Identify which cell holds the provided text, then report its (X, Y) central coordinate. 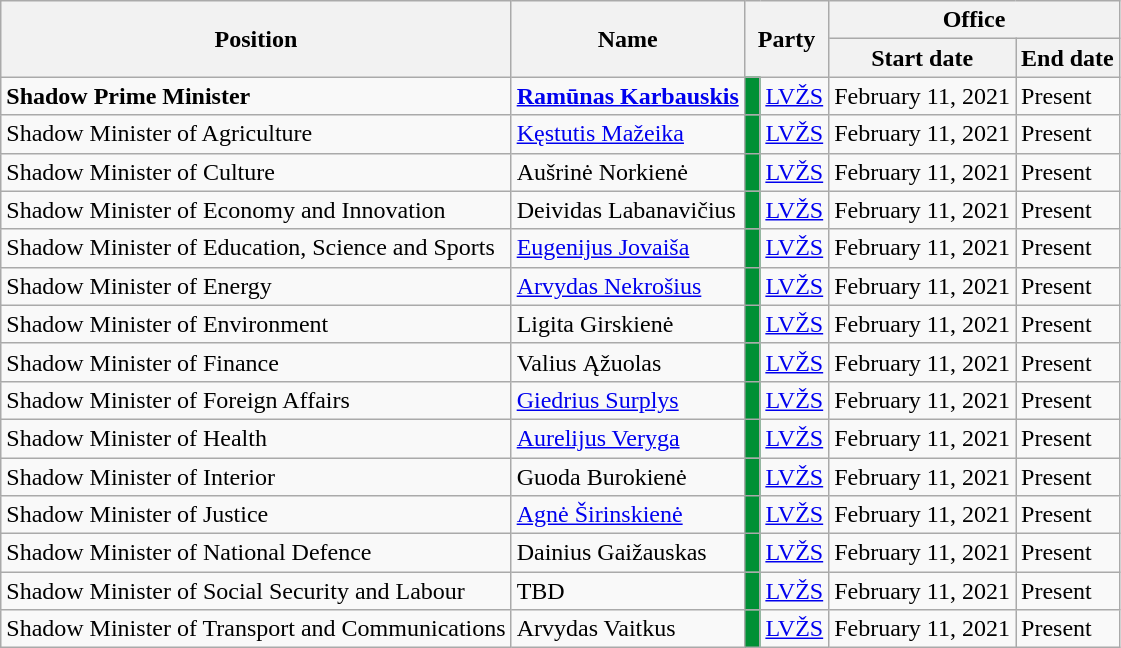
Shadow Minister of Energy (256, 286)
Dainius Gaižauskas (628, 553)
Ligita Girskienė (628, 324)
Ramūnas Karbauskis (628, 96)
Arvydas Vaitkus (628, 629)
Shadow Minister of Foreign Affairs (256, 400)
Office (974, 20)
Giedrius Surplys (628, 400)
Start date (922, 58)
Shadow Minister of Education, Science and Sports (256, 248)
Shadow Minister of Transport and Communications (256, 629)
Shadow Minister of Environment (256, 324)
Deividas Labanavičius (628, 210)
Party (786, 39)
Shadow Minister of Health (256, 438)
Shadow Minister of Social Security and Labour (256, 591)
End date (1068, 58)
Shadow Minister of National Defence (256, 553)
Shadow Minister of Finance (256, 362)
Agnė Širinskienė (628, 515)
Position (256, 39)
Shadow Minister of Economy and Innovation (256, 210)
Aušrinė Norkienė (628, 172)
Name (628, 39)
Guoda Burokienė (628, 477)
Kęstutis Mažeika (628, 134)
Shadow Minister of Agriculture (256, 134)
Shadow Prime Minister (256, 96)
Shadow Minister of Culture (256, 172)
Eugenijus Jovaiša (628, 248)
Arvydas Nekrošius (628, 286)
Valius Ąžuolas (628, 362)
Aurelijus Veryga (628, 438)
Shadow Minister of Interior (256, 477)
TBD (628, 591)
Shadow Minister of Justice (256, 515)
